Identify which cell holds the provided text, then report its (X, Y) central coordinate. 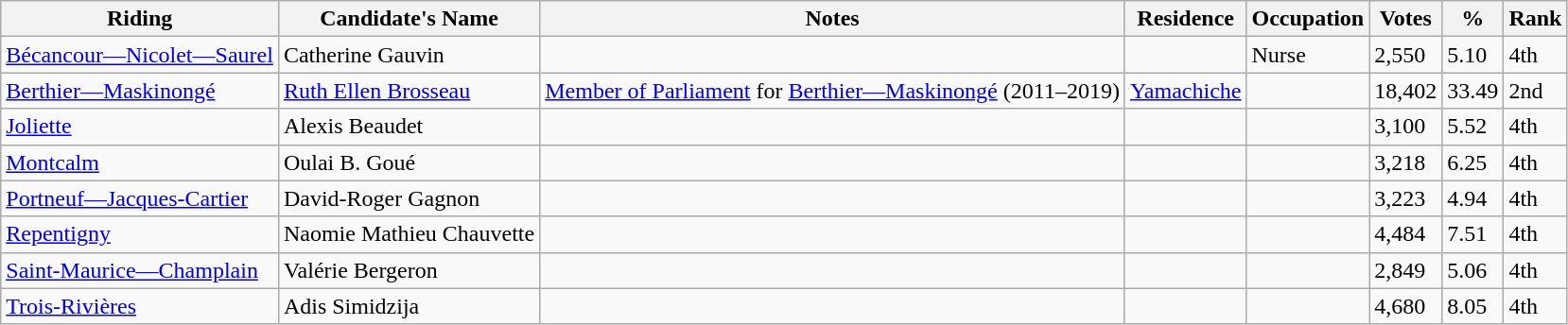
7.51 (1473, 234)
8.05 (1473, 306)
Nurse (1308, 55)
Bécancour—Nicolet—Saurel (140, 55)
2,849 (1405, 270)
Occupation (1308, 19)
Riding (140, 19)
Oulai B. Goué (409, 162)
4.94 (1473, 198)
18,402 (1405, 91)
Montcalm (140, 162)
2nd (1536, 91)
Joliette (140, 127)
Trois-Rivières (140, 306)
3,223 (1405, 198)
4,484 (1405, 234)
Repentigny (140, 234)
Member of Parliament for Berthier—Maskinongé (2011–2019) (832, 91)
4,680 (1405, 306)
Portneuf—Jacques-Cartier (140, 198)
Candidate's Name (409, 19)
3,100 (1405, 127)
Notes (832, 19)
Ruth Ellen Brosseau (409, 91)
Saint-Maurice—Champlain (140, 270)
Alexis Beaudet (409, 127)
3,218 (1405, 162)
5.10 (1473, 55)
David-Roger Gagnon (409, 198)
Adis Simidzija (409, 306)
6.25 (1473, 162)
2,550 (1405, 55)
Yamachiche (1186, 91)
Berthier—Maskinongé (140, 91)
Valérie Bergeron (409, 270)
33.49 (1473, 91)
Residence (1186, 19)
5.06 (1473, 270)
Rank (1536, 19)
Votes (1405, 19)
5.52 (1473, 127)
Catherine Gauvin (409, 55)
Naomie Mathieu Chauvette (409, 234)
% (1473, 19)
